Capture the cell that displays the provided text and extract its (x, y) central coordinate. 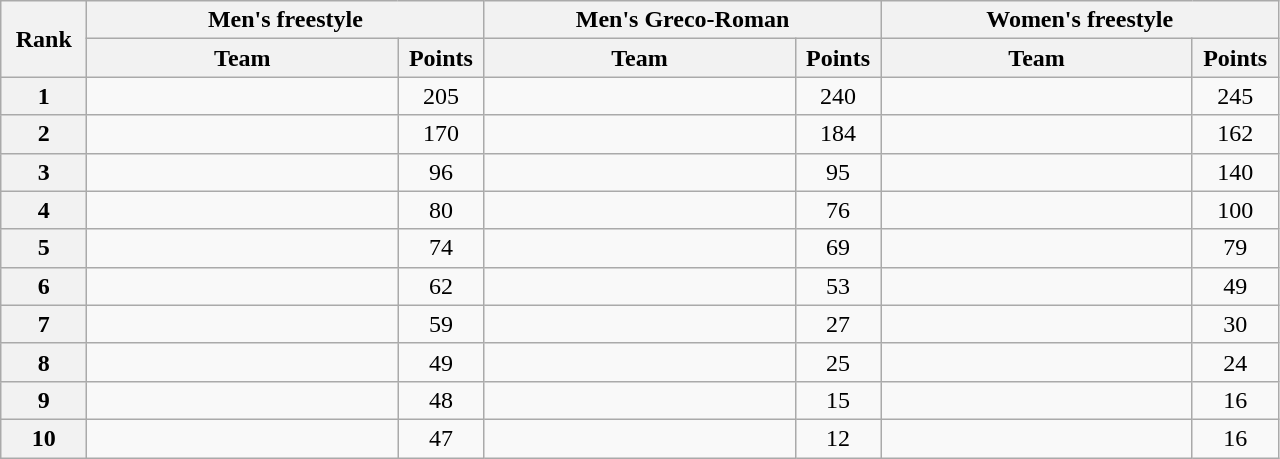
205 (441, 96)
12 (838, 438)
62 (441, 286)
5 (44, 248)
9 (44, 400)
162 (1235, 134)
8 (44, 362)
74 (441, 248)
7 (44, 324)
184 (838, 134)
2 (44, 134)
25 (838, 362)
47 (441, 438)
Rank (44, 39)
10 (44, 438)
100 (1235, 210)
76 (838, 210)
140 (1235, 172)
240 (838, 96)
170 (441, 134)
Men's Greco-Roman (682, 20)
30 (1235, 324)
Men's freestyle (286, 20)
27 (838, 324)
3 (44, 172)
4 (44, 210)
24 (1235, 362)
80 (441, 210)
1 (44, 96)
Women's freestyle (1080, 20)
96 (441, 172)
59 (441, 324)
48 (441, 400)
69 (838, 248)
53 (838, 286)
6 (44, 286)
245 (1235, 96)
95 (838, 172)
15 (838, 400)
79 (1235, 248)
